Return the (x, y) coordinate for the center point of the cell that contains the specified text.  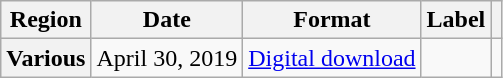
Format (332, 20)
Date (167, 20)
April 30, 2019 (167, 58)
Region (46, 20)
Digital download (332, 58)
Various (46, 58)
Label (456, 20)
